Detect which cell encompasses the target text, then output its (x, y) center coordinate. 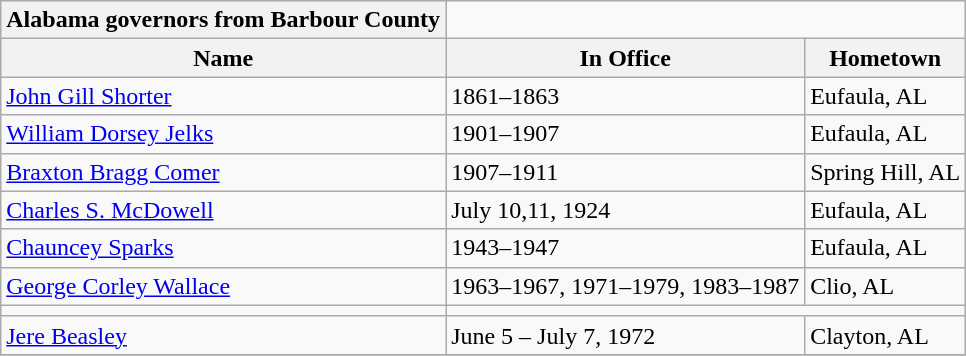
1901–1907 (626, 134)
George Corley Wallace (224, 286)
1963–1967, 1971–1979, 1983–1987 (626, 286)
June 5 – July 7, 1972 (626, 335)
Hometown (886, 58)
Clio, AL (886, 286)
In Office (626, 58)
William Dorsey Jelks (224, 134)
Jere Beasley (224, 335)
1907–1911 (626, 172)
Clayton, AL (886, 335)
Spring Hill, AL (886, 172)
Alabama governors from Barbour County (224, 20)
Name (224, 58)
Braxton Bragg Comer (224, 172)
John Gill Shorter (224, 96)
1943–1947 (626, 248)
Charles S. McDowell (224, 210)
Chauncey Sparks (224, 248)
1861–1863 (626, 96)
July 10,11, 1924 (626, 210)
